Identify which cell holds the provided text, then report its (X, Y) central coordinate. 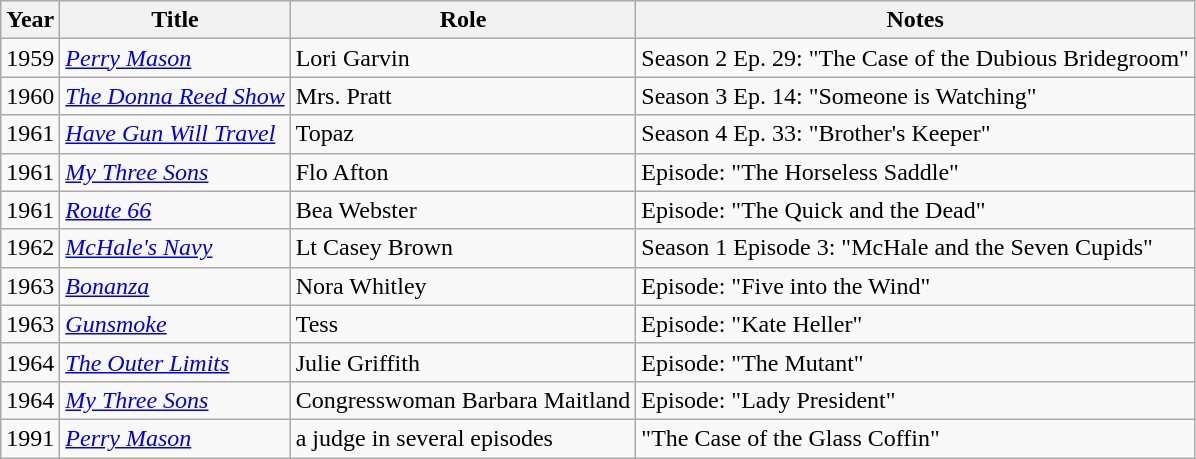
Congresswoman Barbara Maitland (463, 400)
Episode: "The Horseless Saddle" (916, 172)
1991 (30, 438)
Julie Griffith (463, 362)
Route 66 (175, 210)
Topaz (463, 134)
Tess (463, 324)
The Donna Reed Show (175, 96)
Have Gun Will Travel (175, 134)
Season 4 Ep. 33: "Brother's Keeper" (916, 134)
Episode: "The Quick and the Dead" (916, 210)
Notes (916, 20)
Lt Casey Brown (463, 248)
Season 1 Episode 3: "McHale and the Seven Cupids" (916, 248)
Season 2 Ep. 29: "The Case of the Dubious Bridegroom" (916, 58)
Bea Webster (463, 210)
Nora Whitley (463, 286)
Mrs. Pratt (463, 96)
Gunsmoke (175, 324)
Title (175, 20)
Episode: "Five into the Wind" (916, 286)
McHale's Navy (175, 248)
"The Case of the Glass Coffin" (916, 438)
Lori Garvin (463, 58)
Year (30, 20)
1962 (30, 248)
Role (463, 20)
Bonanza (175, 286)
The Outer Limits (175, 362)
Episode: "Kate Heller" (916, 324)
1959 (30, 58)
Episode: "Lady President" (916, 400)
Flo Afton (463, 172)
1960 (30, 96)
a judge in several episodes (463, 438)
Season 3 Ep. 14: "Someone is Watching" (916, 96)
Episode: "The Mutant" (916, 362)
